Determine the [X, Y] coordinate at the center of the cell enclosing the given text.  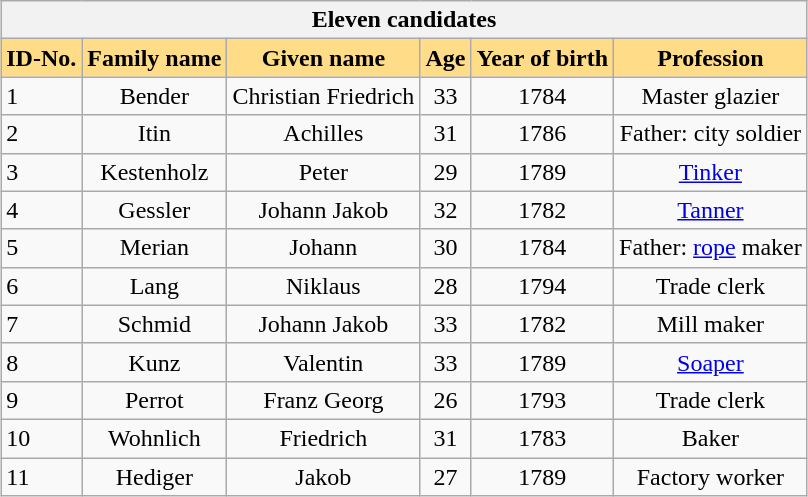
Hediger [154, 477]
4 [42, 210]
Kunz [154, 362]
Factory worker [711, 477]
Master glazier [711, 96]
7 [42, 324]
Eleven candidates [404, 20]
8 [42, 362]
3 [42, 172]
Father: rope maker [711, 248]
Given name [324, 58]
6 [42, 286]
Soaper [711, 362]
Kestenholz [154, 172]
Lang [154, 286]
11 [42, 477]
Profession [711, 58]
Perrot [154, 400]
28 [446, 286]
Friedrich [324, 438]
Age [446, 58]
Mill maker [711, 324]
Franz Georg [324, 400]
29 [446, 172]
2 [42, 134]
ID-No. [42, 58]
Baker [711, 438]
Family name [154, 58]
Christian Friedrich [324, 96]
Tinker [711, 172]
30 [446, 248]
1794 [542, 286]
Wohnlich [154, 438]
Niklaus [324, 286]
Peter [324, 172]
Jakob [324, 477]
26 [446, 400]
Tanner [711, 210]
Achilles [324, 134]
1 [42, 96]
1786 [542, 134]
27 [446, 477]
Father: city soldier [711, 134]
Johann [324, 248]
Bender [154, 96]
9 [42, 400]
10 [42, 438]
1783 [542, 438]
Valentin [324, 362]
5 [42, 248]
Year of birth [542, 58]
Gessler [154, 210]
Merian [154, 248]
Itin [154, 134]
32 [446, 210]
Schmid [154, 324]
1793 [542, 400]
